Return [x, y] of the center of cell containing provided text 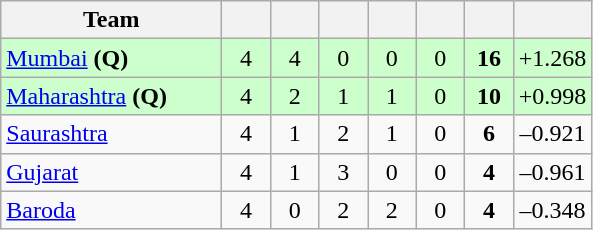
6 [490, 134]
–0.961 [552, 172]
–0.921 [552, 134]
Saurashtra [112, 134]
Team [112, 20]
+0.998 [552, 96]
Maharashtra (Q) [112, 96]
3 [344, 172]
Baroda [112, 210]
+1.268 [552, 58]
Gujarat [112, 172]
–0.348 [552, 210]
16 [490, 58]
10 [490, 96]
Mumbai (Q) [112, 58]
